Extract the [X, Y] coordinate from the center of the cell holding the provided text.  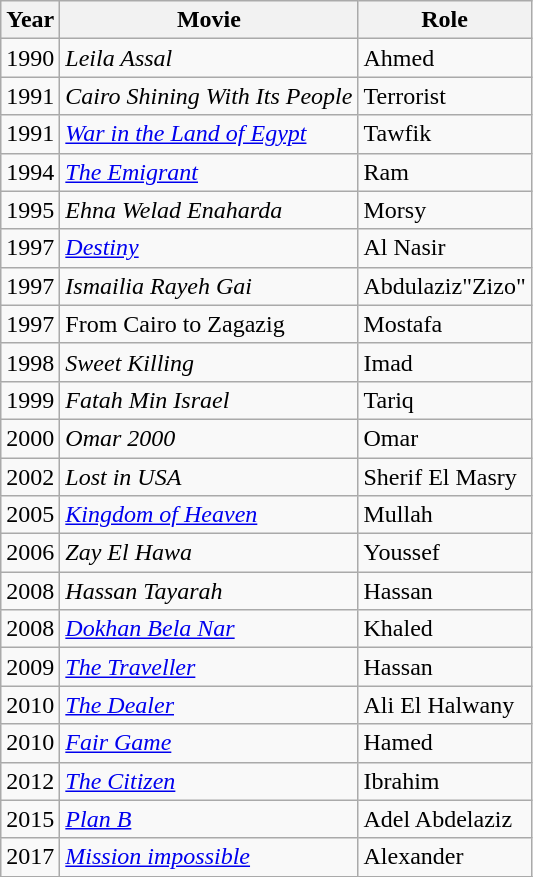
Dokhan Bela Nar [209, 629]
Year [30, 20]
Omar [444, 438]
2006 [30, 553]
From Cairo to Zagazig [209, 324]
The Dealer [209, 705]
2012 [30, 781]
Abdulaziz"Zizo" [444, 286]
Destiny [209, 248]
Ehna Welad Enaharda [209, 210]
Mostafa [444, 324]
Al Nasir [444, 248]
Sherif El Masry [444, 477]
Ahmed [444, 58]
Movie [209, 20]
Khaled [444, 629]
Adel Abdelaziz [444, 819]
Tawfik [444, 134]
Morsy [444, 210]
Youssef [444, 553]
Hassan Tayarah [209, 591]
Omar 2000 [209, 438]
Fatah Min Israel [209, 400]
Kingdom of Heaven [209, 515]
Alexander [444, 857]
Ismailia Rayeh Gai [209, 286]
Tariq [444, 400]
Leila Assal [209, 58]
2005 [30, 515]
Imad [444, 362]
Lost in USA [209, 477]
1994 [30, 172]
1998 [30, 362]
Mission impossible [209, 857]
2000 [30, 438]
Terrorist [444, 96]
Hamed [444, 743]
War in the Land of Egypt [209, 134]
Fair Game [209, 743]
1999 [30, 400]
Ram [444, 172]
Mullah [444, 515]
Role [444, 20]
Ibrahim [444, 781]
The Emigrant [209, 172]
Sweet Killing [209, 362]
Plan B [209, 819]
2002 [30, 477]
The Citizen [209, 781]
1990 [30, 58]
Cairo Shining With Its People [209, 96]
2017 [30, 857]
Zay El Hawa [209, 553]
The Traveller [209, 667]
Ali El Halwany [444, 705]
1995 [30, 210]
2009 [30, 667]
2015 [30, 819]
